Find where the given text appears and provide that cell's center as (X, Y) coordinate. 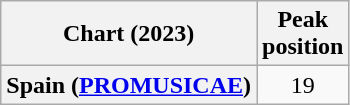
Spain (PROMUSICAE) (129, 85)
19 (303, 85)
Peakposition (303, 34)
Chart (2023) (129, 34)
